Determine the [X, Y] coordinate at the center of the cell enclosing the given text.  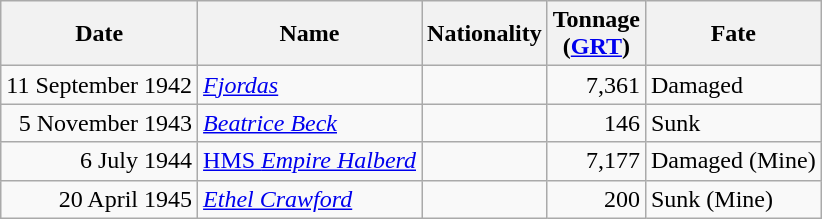
5 November 1943 [100, 123]
Name [310, 34]
Damaged [733, 85]
Date [100, 34]
Beatrice Beck [310, 123]
146 [596, 123]
11 September 1942 [100, 85]
Sunk (Mine) [733, 199]
6 July 1944 [100, 161]
20 April 1945 [100, 199]
7,361 [596, 85]
7,177 [596, 161]
HMS Empire Halberd [310, 161]
Sunk [733, 123]
Fjordas [310, 85]
Ethel Crawford [310, 199]
Damaged (Mine) [733, 161]
Nationality [485, 34]
Fate [733, 34]
Tonnage(GRT) [596, 34]
200 [596, 199]
